Extract the (x, y) coordinate from the center of the cell holding the provided text.  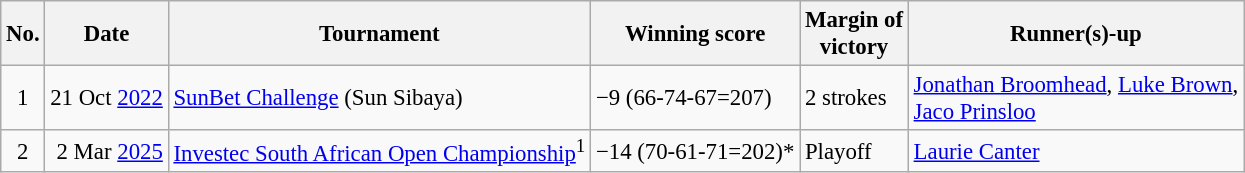
Laurie Canter (1076, 151)
2 strokes (854, 98)
Playoff (854, 151)
−14 (70-61-71=202)* (696, 151)
Date (106, 34)
SunBet Challenge (Sun Sibaya) (379, 98)
No. (23, 34)
21 Oct 2022 (106, 98)
−9 (66-74-67=207) (696, 98)
2 (23, 151)
Jonathan Broomhead, Luke Brown, Jaco Prinsloo (1076, 98)
Winning score (696, 34)
Runner(s)-up (1076, 34)
2 Mar 2025 (106, 151)
Investec South African Open Championship1 (379, 151)
1 (23, 98)
Margin ofvictory (854, 34)
Tournament (379, 34)
